Detect which cell encompasses the target text, then output its [X, Y] center coordinate. 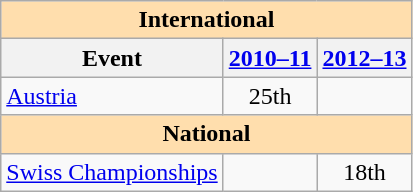
International [206, 20]
2010–11 [270, 58]
Event [112, 58]
Austria [112, 96]
18th [364, 172]
National [206, 134]
25th [270, 96]
Swiss Championships [112, 172]
2012–13 [364, 58]
